Search for the cell housing the specified text and yield its (x, y) center coordinate. 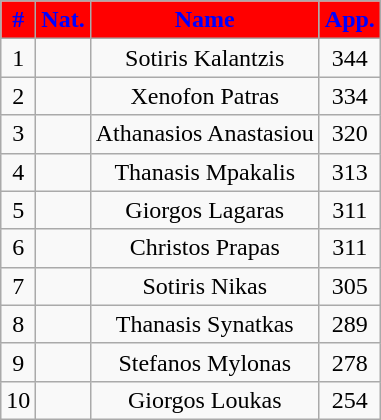
Athanasios Anastasiou (204, 134)
344 (350, 58)
2 (18, 96)
1 (18, 58)
254 (350, 400)
4 (18, 172)
320 (350, 134)
278 (350, 362)
305 (350, 286)
Sotiris Nikas (204, 286)
Nat. (63, 20)
6 (18, 248)
Thanasis Synatkas (204, 324)
3 (18, 134)
# (18, 20)
5 (18, 210)
Giorgos Loukas (204, 400)
Thanasis Mpakalis (204, 172)
8 (18, 324)
7 (18, 286)
334 (350, 96)
9 (18, 362)
Christos Prapas (204, 248)
Name (204, 20)
Xenofon Patras (204, 96)
289 (350, 324)
10 (18, 400)
Sotiris Kalantzis (204, 58)
Giorgos Lagaras (204, 210)
App. (350, 20)
313 (350, 172)
Stefanos Mylonas (204, 362)
